Identify which cell holds the provided text, then report its [x, y] central coordinate. 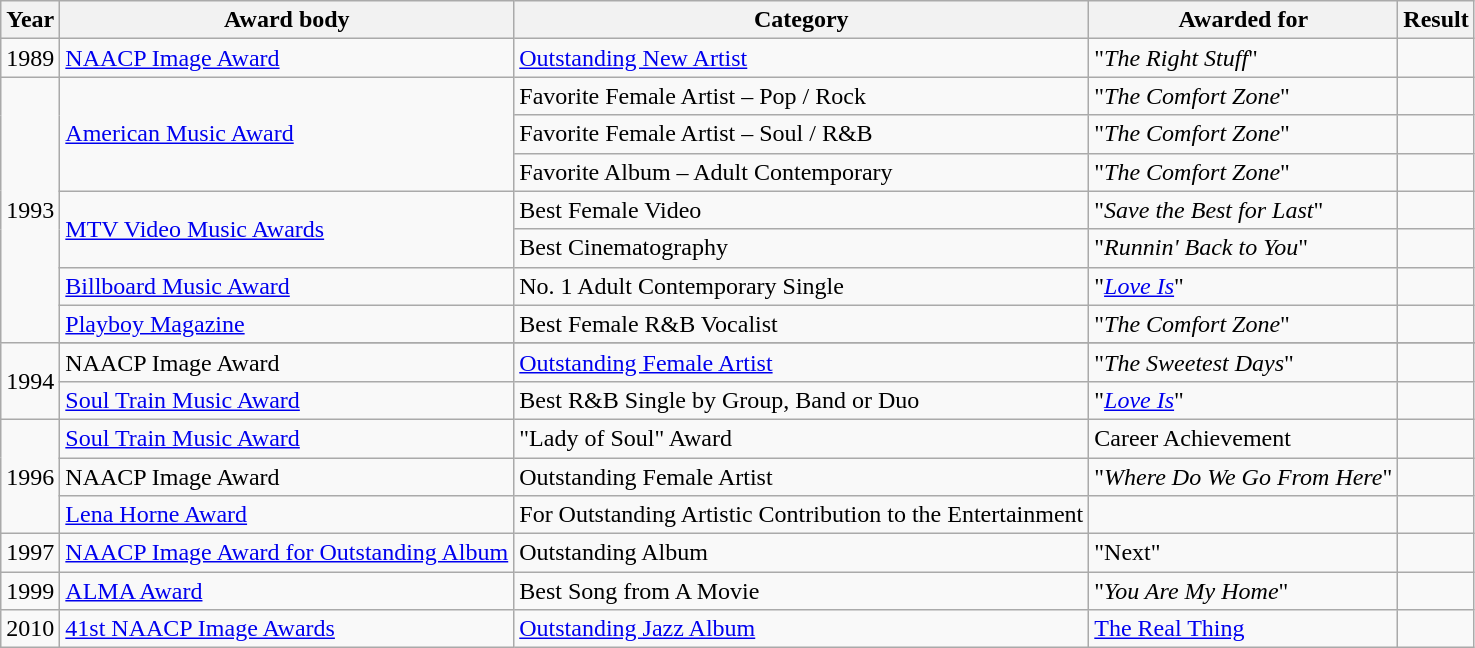
Best Cinematography [802, 248]
Favorite Female Artist – Soul / R&B [802, 134]
ALMA Award [287, 591]
Favorite Album – Adult Contemporary [802, 172]
Outstanding Album [802, 553]
Award body [287, 20]
1999 [30, 591]
Category [802, 20]
NAACP Image Award for Outstanding Album [287, 553]
Best Female Video [802, 210]
Best Song from A Movie [802, 591]
"Where Do We Go From Here" [1244, 477]
"You Are My Home" [1244, 591]
Best Female R&B Vocalist [802, 324]
Billboard Music Award [287, 286]
"The Right Stuff" [1244, 58]
Outstanding New Artist [802, 58]
1996 [30, 476]
No. 1 Adult Contemporary Single [802, 286]
1997 [30, 553]
2010 [30, 629]
Outstanding Jazz Album [802, 629]
"Runnin' Back to You" [1244, 248]
"The Sweetest Days" [1244, 362]
"Next" [1244, 553]
Career Achievement [1244, 438]
Lena Horne Award [287, 515]
Best R&B Single by Group, Band or Duo [802, 400]
Awarded for [1244, 20]
Result [1436, 20]
Year [30, 20]
For Outstanding Artistic Contribution to the Entertainment [802, 515]
Favorite Female Artist – Pop / Rock [802, 96]
The Real Thing [1244, 629]
"Save the Best for Last" [1244, 210]
1994 [30, 381]
American Music Award [287, 134]
1989 [30, 58]
"Lady of Soul" Award [802, 438]
Playboy Magazine [287, 324]
MTV Video Music Awards [287, 229]
1993 [30, 210]
41st NAACP Image Awards [287, 629]
